Pinpoint the cell where the given text exists, returning its [X, Y] midpoint coordinate. 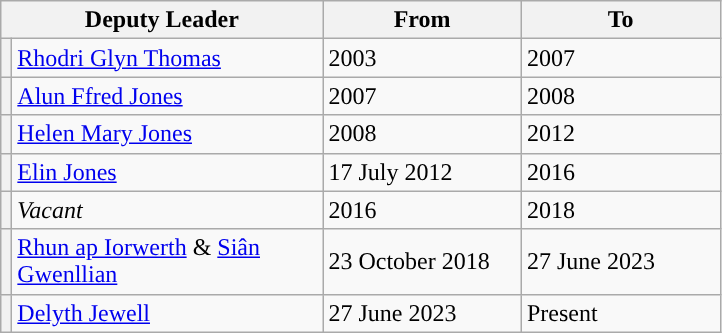
Rhun ap Iorwerth & Siân Gwenllian [168, 262]
Elin Jones [168, 172]
To [620, 20]
From [422, 20]
Helen Mary Jones [168, 134]
17 July 2012 [422, 172]
Rhodri Glyn Thomas [168, 58]
Deputy Leader [162, 20]
2003 [422, 58]
23 October 2018 [422, 262]
2012 [620, 134]
2018 [620, 210]
Delyth Jewell [168, 313]
Vacant [168, 210]
Present [620, 313]
Alun Ffred Jones [168, 96]
